Scan for the cell matching the given text and deliver its [x, y] coordinate at center. 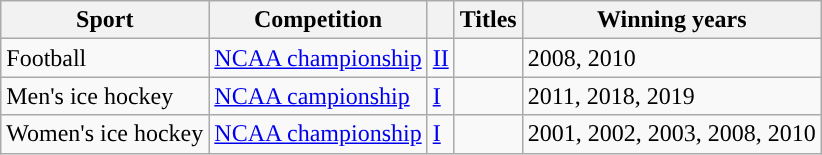
II [440, 58]
NCAA campionship [318, 96]
Sport [105, 20]
Women's ice hockey [105, 134]
Winning years [672, 20]
Men's ice hockey [105, 96]
Football [105, 58]
2008, 2010 [672, 58]
Competition [318, 20]
2001, 2002, 2003, 2008, 2010 [672, 134]
Titles [488, 20]
2011, 2018, 2019 [672, 96]
